Pinpoint the cell where the given text exists, returning its [x, y] midpoint coordinate. 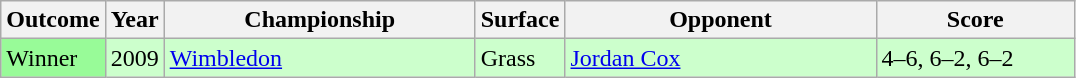
Outcome [53, 20]
2009 [134, 58]
Surface [520, 20]
Score [976, 20]
Grass [520, 58]
Winner [53, 58]
Jordan Cox [720, 58]
Wimbledon [320, 58]
4–6, 6–2, 6–2 [976, 58]
Championship [320, 20]
Year [134, 20]
Opponent [720, 20]
